Capture the cell that displays the provided text and extract its (x, y) central coordinate. 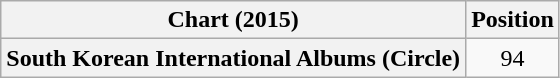
Position (513, 20)
94 (513, 58)
Chart (2015) (234, 20)
South Korean International Albums (Circle) (234, 58)
